For the text-containing cell, return its midpoint in [X, Y] coordinate format. 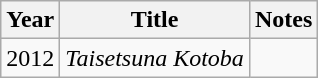
Notes [283, 20]
Year [30, 20]
Title [155, 20]
Taisetsuna Kotoba [155, 58]
2012 [30, 58]
